Locate the cell with the specified text and output its [X, Y] center coordinate. 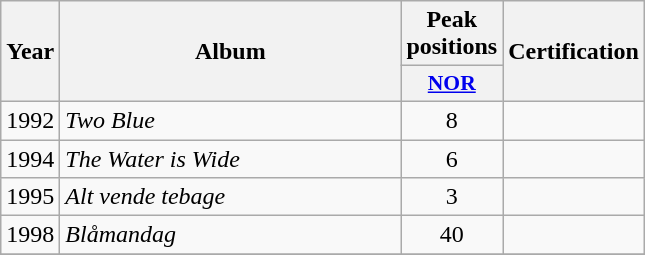
Alt vende tebage [230, 197]
Album [230, 52]
1998 [30, 235]
Certification [574, 52]
8 [452, 120]
Peak positions [452, 34]
1994 [30, 159]
The Water is Wide [230, 159]
3 [452, 197]
40 [452, 235]
1992 [30, 120]
1995 [30, 197]
NOR [452, 84]
Year [30, 52]
6 [452, 159]
Blåmandag [230, 235]
Two Blue [230, 120]
